Return [X, Y] of the center of cell containing provided text 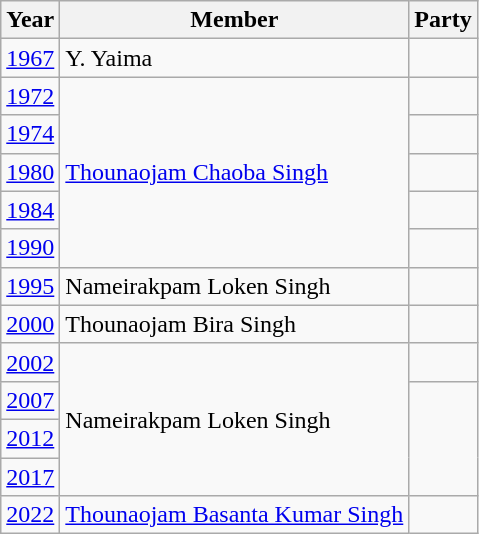
1995 [30, 286]
Thounaojam Bira Singh [234, 324]
2000 [30, 324]
1974 [30, 134]
2007 [30, 400]
Thounaojam Basanta Kumar Singh [234, 515]
1990 [30, 248]
Member [234, 20]
Year [30, 20]
Party [443, 20]
1980 [30, 172]
Thounaojam Chaoba Singh [234, 172]
1984 [30, 210]
2002 [30, 362]
2022 [30, 515]
2012 [30, 438]
2017 [30, 477]
1967 [30, 58]
Y. Yaima [234, 58]
1972 [30, 96]
